Return [X, Y] of the center of cell containing provided text 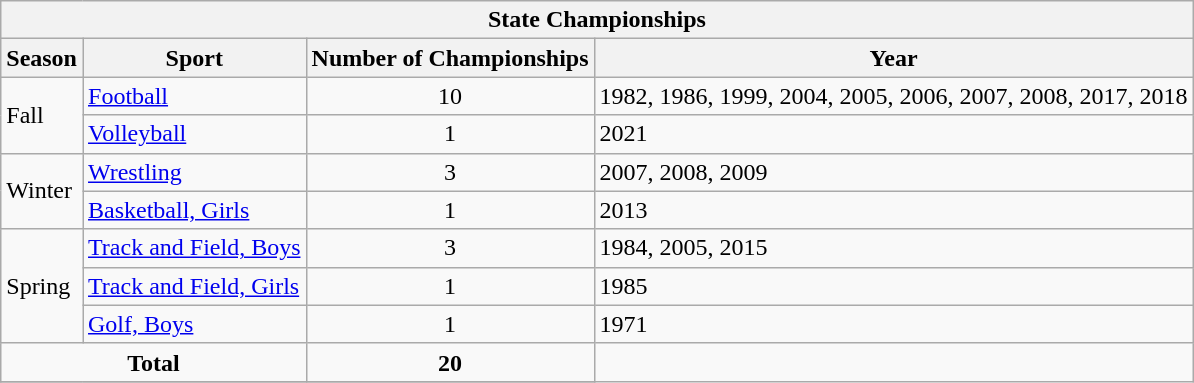
Number of Championships [450, 58]
Track and Field, Girls [194, 286]
1971 [894, 324]
Season [42, 58]
Golf, Boys [194, 324]
1984, 2005, 2015 [894, 248]
State Championships [597, 20]
2021 [894, 134]
Volleyball [194, 134]
Total [154, 362]
Winter [42, 191]
Football [194, 96]
Wrestling [194, 172]
Basketball, Girls [194, 210]
10 [450, 96]
Fall [42, 115]
Spring [42, 286]
2013 [894, 210]
1982, 1986, 1999, 2004, 2005, 2006, 2007, 2008, 2017, 2018 [894, 96]
Year [894, 58]
1985 [894, 286]
20 [450, 362]
2007, 2008, 2009 [894, 172]
Track and Field, Boys [194, 248]
Sport [194, 58]
